Pinpoint the cell where the given text exists, returning its (X, Y) midpoint coordinate. 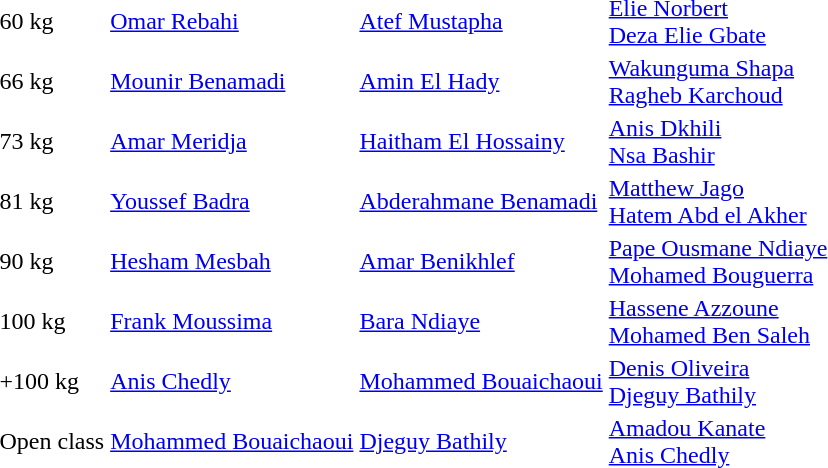
Youssef Badra (232, 202)
Anis Chedly (232, 382)
Mounir Benamadi (232, 82)
Frank Moussima (232, 322)
Amar Benikhlef (481, 262)
Amar Meridja (232, 142)
Hesham Mesbah (232, 262)
Haitham El Hossainy (481, 142)
Amin El Hady (481, 82)
Mohammed Bouaichaoui (481, 382)
Bara Ndiaye (481, 322)
Abderahmane Benamadi (481, 202)
